Return (x, y) of the center of cell containing provided text 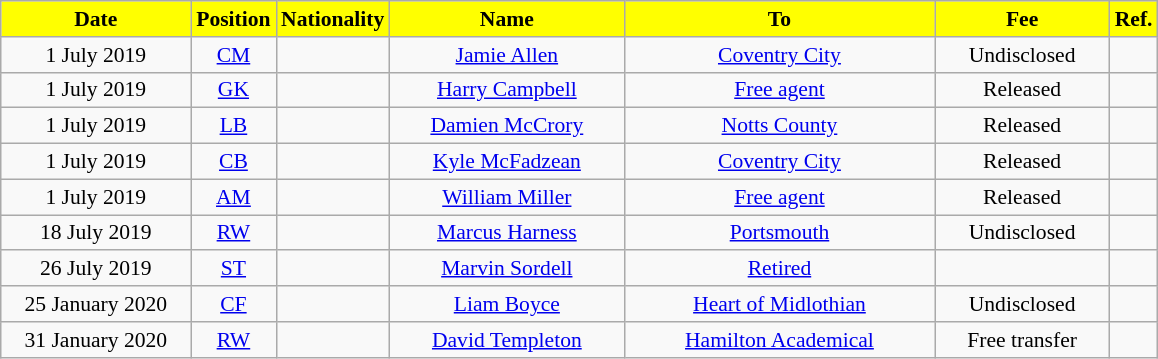
ST (234, 269)
CM (234, 55)
Portsmouth (779, 233)
CB (234, 162)
Harry Campbell (506, 90)
Notts County (779, 126)
William Miller (506, 197)
18 July 2019 (96, 233)
LB (234, 126)
Liam Boyce (506, 304)
To (779, 19)
Retired (779, 269)
31 January 2020 (96, 340)
Date (96, 19)
AM (234, 197)
David Templeton (506, 340)
CF (234, 304)
Kyle McFadzean (506, 162)
Jamie Allen (506, 55)
Name (506, 19)
Marvin Sordell (506, 269)
Marcus Harness (506, 233)
Free transfer (1022, 340)
Hamilton Academical (779, 340)
Heart of Midlothian (779, 304)
Ref. (1134, 19)
Nationality (332, 19)
Fee (1022, 19)
Damien McCrory (506, 126)
26 July 2019 (96, 269)
GK (234, 90)
25 January 2020 (96, 304)
Position (234, 19)
